For the text-containing cell, return its midpoint in [x, y] coordinate format. 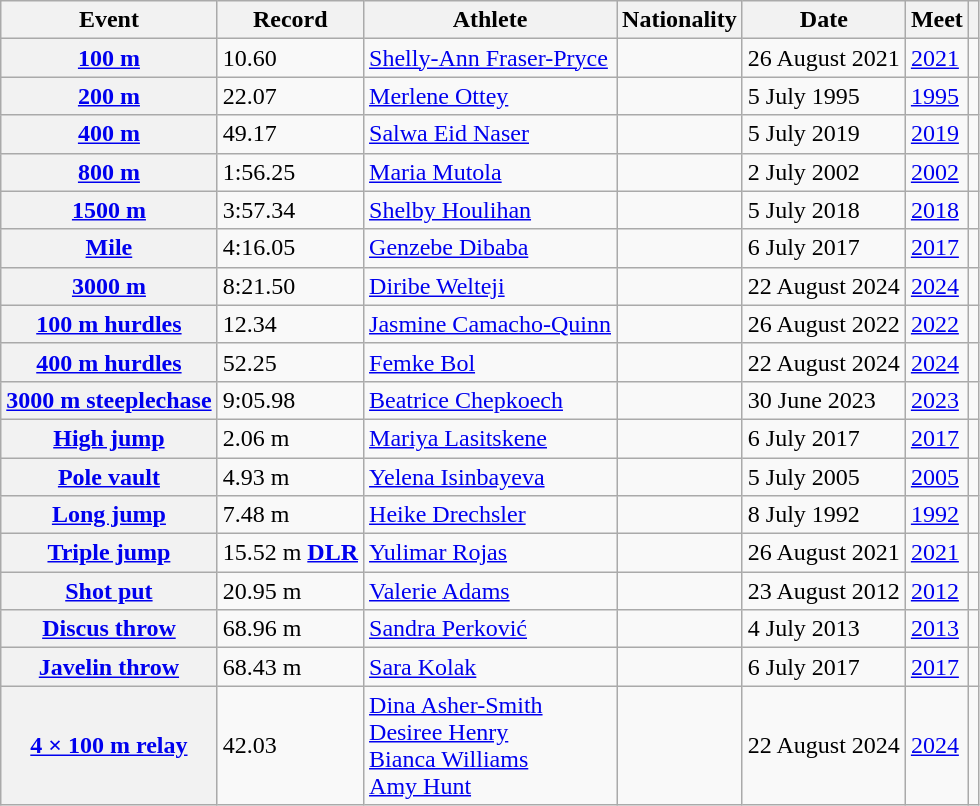
2.06 m [290, 438]
3000 m steeplechase [109, 400]
3:57.34 [290, 210]
Meet [936, 20]
High jump [109, 438]
1500 m [109, 210]
10.60 [290, 58]
42.03 [290, 746]
400 m hurdles [109, 362]
5 July 2018 [824, 210]
Triple jump [109, 553]
Genzebe Dibaba [490, 248]
2002 [936, 172]
Javelin throw [109, 667]
68.43 m [290, 667]
Pole vault [109, 477]
8 July 1992 [824, 515]
9:05.98 [290, 400]
Shelby Houlihan [490, 210]
Discus throw [109, 629]
Athlete [490, 20]
Femke Bol [490, 362]
Nationality [680, 20]
23 August 2012 [824, 591]
2013 [936, 629]
800 m [109, 172]
Record [290, 20]
Shot put [109, 591]
Mariya Lasitskene [490, 438]
2 July 2002 [824, 172]
Merlene Ottey [490, 96]
100 m [109, 58]
15.52 m DLR [290, 553]
100 m hurdles [109, 324]
Beatrice Chepkoech [490, 400]
Shelly-Ann Fraser-Pryce [490, 58]
Sandra Perković [490, 629]
Diribe Welteji [490, 286]
5 July 1995 [824, 96]
2019 [936, 134]
Jasmine Camacho-Quinn [490, 324]
Maria Mutola [490, 172]
7.48 m [290, 515]
12.34 [290, 324]
Heike Drechsler [490, 515]
52.25 [290, 362]
5 July 2019 [824, 134]
Valerie Adams [490, 591]
Date [824, 20]
1992 [936, 515]
22.07 [290, 96]
2022 [936, 324]
1995 [936, 96]
4 July 2013 [824, 629]
2018 [936, 210]
Yelena Isinbayeva [490, 477]
3000 m [109, 286]
30 June 2023 [824, 400]
Mile [109, 248]
2005 [936, 477]
4:16.05 [290, 248]
Event [109, 20]
4.93 m [290, 477]
200 m [109, 96]
400 m [109, 134]
Dina Asher-SmithDesiree HenryBianca WilliamsAmy Hunt [490, 746]
26 August 2022 [824, 324]
1:56.25 [290, 172]
2012 [936, 591]
20.95 m [290, 591]
4 × 100 m relay [109, 746]
Sara Kolak [490, 667]
8:21.50 [290, 286]
Long jump [109, 515]
Yulimar Rojas [490, 553]
68.96 m [290, 629]
Salwa Eid Naser [490, 134]
49.17 [290, 134]
2023 [936, 400]
5 July 2005 [824, 477]
